Locate the cell with the specified text and output its [X, Y] center coordinate. 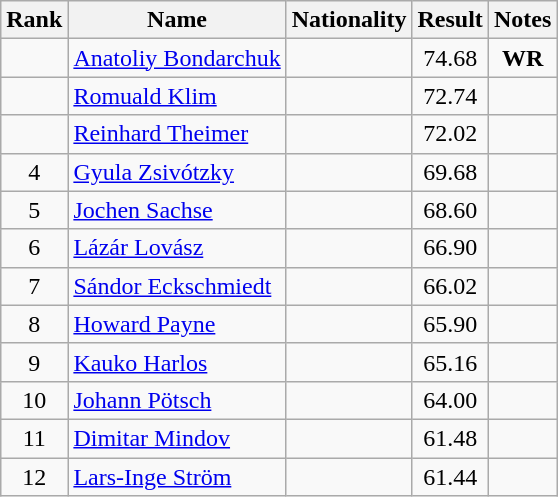
12 [34, 477]
72.02 [450, 134]
Howard Payne [177, 324]
66.02 [450, 286]
Reinhard Theimer [177, 134]
Lázár Lovász [177, 248]
Notes [522, 20]
Lars-Inge Ström [177, 477]
4 [34, 172]
66.90 [450, 248]
11 [34, 438]
Jochen Sachse [177, 210]
64.00 [450, 400]
10 [34, 400]
72.74 [450, 96]
61.44 [450, 477]
Johann Pötsch [177, 400]
Nationality [349, 20]
9 [34, 362]
61.48 [450, 438]
Anatoliy Bondarchuk [177, 58]
68.60 [450, 210]
74.68 [450, 58]
Result [450, 20]
69.68 [450, 172]
Gyula Zsivótzky [177, 172]
Rank [34, 20]
WR [522, 58]
Kauko Harlos [177, 362]
Romuald Klim [177, 96]
6 [34, 248]
Dimitar Mindov [177, 438]
65.16 [450, 362]
8 [34, 324]
7 [34, 286]
5 [34, 210]
Name [177, 20]
65.90 [450, 324]
Sándor Eckschmiedt [177, 286]
